Output the [X, Y] coordinate of the center of the cell containing the given text.  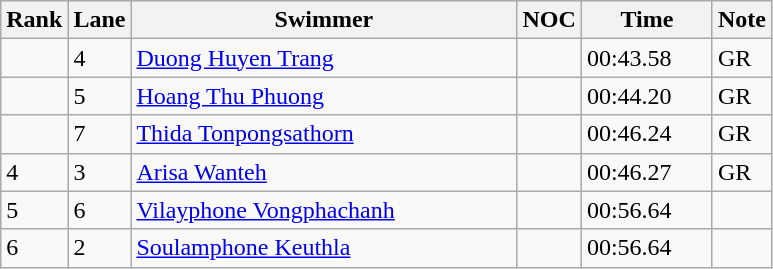
Note [742, 20]
NOC [549, 20]
Lane [100, 20]
Soulamphone Keuthla [324, 248]
Arisa Wanteh [324, 172]
2 [100, 248]
00:44.20 [646, 96]
3 [100, 172]
Hoang Thu Phuong [324, 96]
00:46.27 [646, 172]
00:43.58 [646, 58]
Rank [34, 20]
Swimmer [324, 20]
Time [646, 20]
Vilayphone Vongphachanh [324, 210]
Thida Tonpongsathorn [324, 134]
Duong Huyen Trang [324, 58]
00:46.24 [646, 134]
7 [100, 134]
